Pinpoint the cell where the given text exists, returning its [x, y] midpoint coordinate. 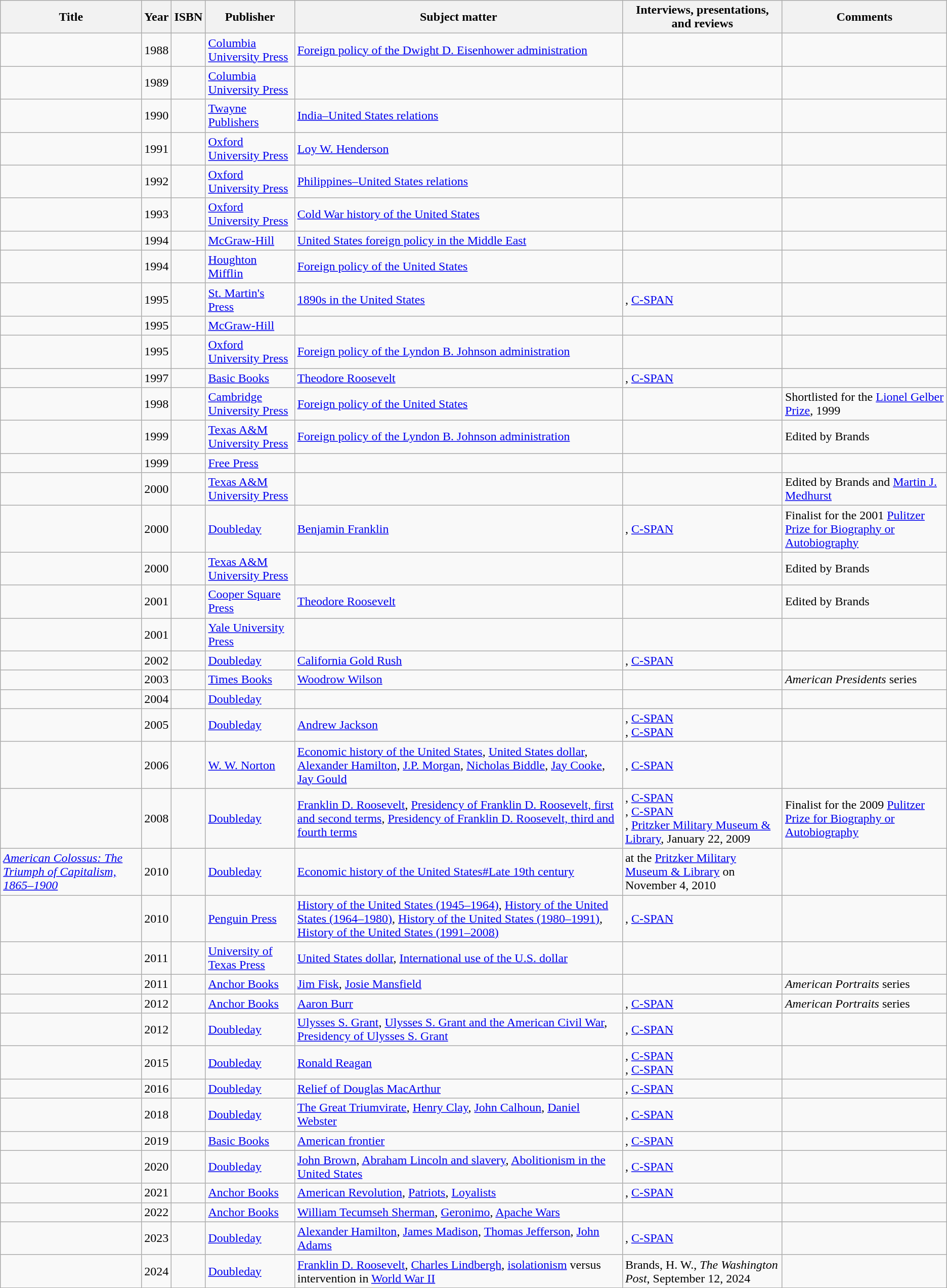
1991 [157, 149]
Franklin D. Roosevelt, Presidency of Franklin D. Roosevelt, first and second terms, Presidency of Franklin D. Roosevelt, third and fourth terms [458, 818]
American Revolution, Patriots, Loyalists [458, 1193]
Aaron Burr [458, 1004]
ISBN [188, 17]
The Great Triumvirate, Henry Clay, John Calhoun, Daniel Webster [458, 1114]
India–United States relations [458, 115]
Economic history of the United States, United States dollar, Alexander Hamilton, J.P. Morgan, Nicholas Biddle, Jay Cooke, Jay Gould [458, 765]
1998 [157, 404]
Free Press [250, 463]
United States dollar, International use of the U.S. dollar [458, 959]
2024 [157, 1271]
2015 [157, 1063]
1890s in the United States [458, 300]
2018 [157, 1114]
2019 [157, 1141]
2021 [157, 1193]
at the Pritzker Military Museum & Library on November 4, 2010 [702, 871]
John Brown, Abraham Lincoln and slavery, Abolitionism in the United States [458, 1167]
Subject matter [458, 17]
Finalist for the 2009 Pulitzer Prize for Biography or Autobiography [864, 818]
1988 [157, 50]
Foreign policy of the Dwight D. Eisenhower administration [458, 50]
2016 [157, 1089]
William Tecumseh Sherman, Geronimo, Apache Wars [458, 1212]
Publisher [250, 17]
University of Texas Press [250, 959]
1997 [157, 378]
Year [157, 17]
2022 [157, 1212]
Penguin Press [250, 918]
Interviews, presentations, and reviews [702, 17]
Woodrow Wilson [458, 680]
American Presidents series [864, 680]
Relief of Douglas MacArthur [458, 1089]
Title [71, 17]
1989 [157, 83]
Economic history of the United States#Late 19th century [458, 871]
2008 [157, 818]
Comments [864, 17]
1992 [157, 181]
Shortlisted for the Lionel Gelber Prize, 1999 [864, 404]
Houghton Mifflin [250, 266]
Twayne Publishers [250, 115]
Alexander Hamilton, James Madison, Thomas Jefferson, John Adams [458, 1238]
St. Martin's Press [250, 300]
Franklin D. Roosevelt, Charles Lindbergh, isolationism versus intervention in World War II [458, 1271]
Loy W. Henderson [458, 149]
1990 [157, 115]
Brands, H. W., The Washington Post, September 12, 2024 [702, 1271]
Philippines–United States relations [458, 181]
1993 [157, 215]
2006 [157, 765]
California Gold Rush [458, 660]
2003 [157, 680]
Finalist for the 2001 Pulitzer Prize for Biography or Autobiography [864, 529]
Andrew Jackson [458, 725]
United States foreign policy in the Middle East [458, 240]
2023 [157, 1238]
American frontier [458, 1141]
Cold War history of the United States [458, 215]
W. W. Norton [250, 765]
, C-SPAN, C-SPAN, Pritzker Military Museum & Library, January 22, 2009 [702, 818]
Ulysses S. Grant, Ulysses S. Grant and the American Civil War, Presidency of Ulysses S. Grant [458, 1029]
Cooper Square Press [250, 601]
American Colossus: The Triumph of Capitalism, 1865–1900 [71, 871]
Benjamin Franklin [458, 529]
2005 [157, 725]
Yale University Press [250, 635]
Times Books [250, 680]
2004 [157, 699]
2002 [157, 660]
Cambridge University Press [250, 404]
Edited by Brands and Martin J. Medhurst [864, 489]
Jim Fisk, Josie Mansfield [458, 984]
Ronald Reagan [458, 1063]
2020 [157, 1167]
